Pinpoint the cell where the given text exists, returning its [X, Y] midpoint coordinate. 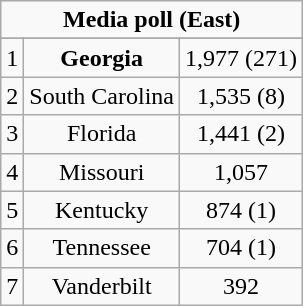
Georgia [102, 58]
392 [242, 286]
1 [12, 58]
Kentucky [102, 210]
874 (1) [242, 210]
Vanderbilt [102, 286]
Media poll (East) [152, 20]
4 [12, 172]
704 (1) [242, 248]
1,977 (271) [242, 58]
2 [12, 96]
1,057 [242, 172]
1,535 (8) [242, 96]
7 [12, 286]
Missouri [102, 172]
6 [12, 248]
3 [12, 134]
Tennessee [102, 248]
1,441 (2) [242, 134]
South Carolina [102, 96]
Florida [102, 134]
5 [12, 210]
